From the cell containing the given text, extract its center point as (x, y) coordinate. 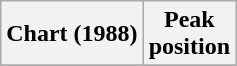
Chart (1988) (72, 34)
Peakposition (189, 34)
